For the text-containing cell, return its midpoint in [X, Y] coordinate format. 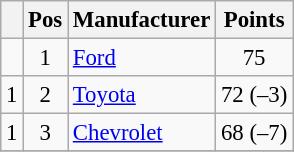
68 (–7) [254, 133]
Toyota [142, 95]
Chevrolet [142, 133]
3 [46, 133]
75 [254, 58]
Points [254, 20]
Manufacturer [142, 20]
Ford [142, 58]
2 [46, 95]
Pos [46, 20]
72 (–3) [254, 95]
